For the text-containing cell, return its midpoint in (X, Y) coordinate format. 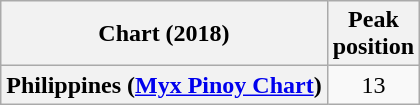
Chart (2018) (164, 34)
Peak position (373, 34)
Philippines (Myx Pinoy Chart) (164, 85)
13 (373, 85)
